Find where the given text appears and provide that cell's center as (x, y) coordinate. 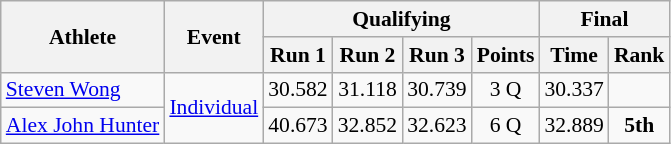
Points (506, 55)
6 Q (506, 126)
32.852 (368, 126)
31.118 (368, 90)
Time (574, 55)
Run 1 (298, 55)
30.739 (436, 90)
Rank (640, 55)
40.673 (298, 126)
Final (604, 19)
Athlete (83, 36)
Steven Wong (83, 90)
32.623 (436, 126)
Run 2 (368, 55)
Run 3 (436, 55)
Alex John Hunter (83, 126)
3 Q (506, 90)
5th (640, 126)
32.889 (574, 126)
Event (214, 36)
30.582 (298, 90)
Qualifying (401, 19)
Individual (214, 108)
30.337 (574, 90)
